Return the [x, y] coordinate for the center point of the cell that contains the specified text.  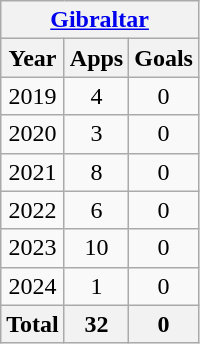
8 [96, 172]
2022 [33, 210]
Total [33, 324]
Goals [164, 58]
2023 [33, 248]
32 [96, 324]
Gibraltar [100, 20]
Apps [96, 58]
2024 [33, 286]
10 [96, 248]
4 [96, 96]
6 [96, 210]
3 [96, 134]
2020 [33, 134]
1 [96, 286]
2021 [33, 172]
Year [33, 58]
2019 [33, 96]
